From the cell containing the given text, extract its center point as (X, Y) coordinate. 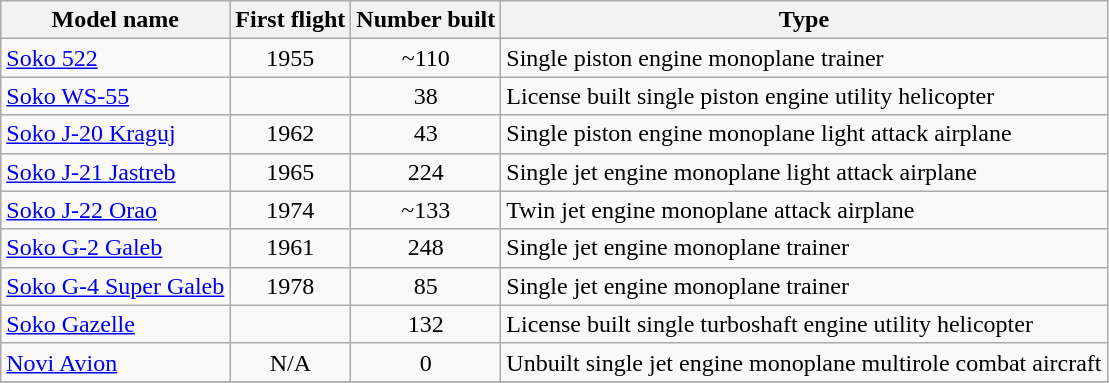
Unbuilt single jet engine monoplane multirole combat aircraft (804, 362)
Model name (116, 20)
Single jet engine monoplane light attack airplane (804, 172)
~110 (426, 58)
Soko G-2 Galeb (116, 248)
Number built (426, 20)
Soko J-22 Orao (116, 210)
Type (804, 20)
Soko J-20 Kraguj (116, 134)
License built single piston engine utility helicopter (804, 96)
1955 (290, 58)
Soko G-4 Super Galeb (116, 286)
38 (426, 96)
Soko J-21 Jastreb (116, 172)
1974 (290, 210)
1961 (290, 248)
132 (426, 324)
First flight (290, 20)
Twin jet engine monoplane attack airplane (804, 210)
License built single turboshaft engine utility helicopter (804, 324)
~133 (426, 210)
Soko 522 (116, 58)
Single piston engine monoplane trainer (804, 58)
Novi Avion (116, 362)
0 (426, 362)
85 (426, 286)
N/A (290, 362)
1978 (290, 286)
1965 (290, 172)
1962 (290, 134)
Soko WS-55 (116, 96)
43 (426, 134)
224 (426, 172)
248 (426, 248)
Soko Gazelle (116, 324)
Single piston engine monoplane light attack airplane (804, 134)
